Identify which cell holds the provided text, then report its [x, y] central coordinate. 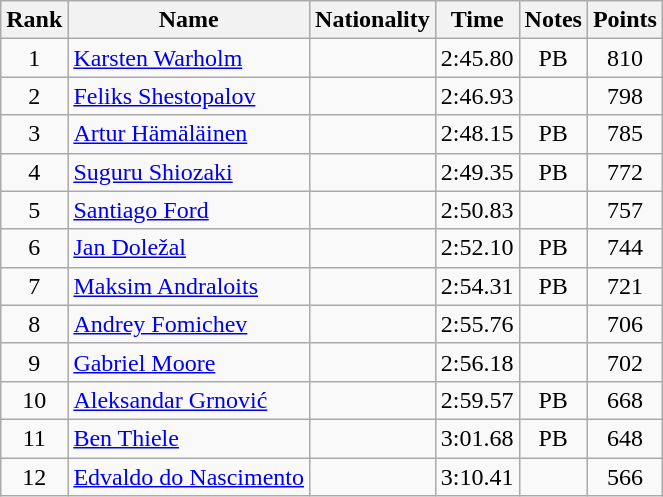
Name [189, 20]
5 [34, 210]
772 [624, 172]
Notes [553, 20]
744 [624, 248]
8 [34, 324]
757 [624, 210]
Santiago Ford [189, 210]
Maksim Andraloits [189, 286]
Gabriel Moore [189, 362]
7 [34, 286]
668 [624, 400]
11 [34, 438]
Andrey Fomichev [189, 324]
2:45.80 [477, 58]
648 [624, 438]
3:10.41 [477, 477]
2:48.15 [477, 134]
Jan Doležal [189, 248]
Rank [34, 20]
2:50.83 [477, 210]
4 [34, 172]
2:56.18 [477, 362]
Points [624, 20]
3:01.68 [477, 438]
2:55.76 [477, 324]
Aleksandar Grnović [189, 400]
566 [624, 477]
Feliks Shestopalov [189, 96]
10 [34, 400]
Ben Thiele [189, 438]
2:46.93 [477, 96]
3 [34, 134]
2:52.10 [477, 248]
721 [624, 286]
798 [624, 96]
2:49.35 [477, 172]
Artur Hämäläinen [189, 134]
702 [624, 362]
2:59.57 [477, 400]
2 [34, 96]
Edvaldo do Nascimento [189, 477]
Nationality [373, 20]
6 [34, 248]
2:54.31 [477, 286]
9 [34, 362]
Time [477, 20]
706 [624, 324]
785 [624, 134]
1 [34, 58]
12 [34, 477]
Karsten Warholm [189, 58]
Suguru Shiozaki [189, 172]
810 [624, 58]
